Scan for the cell matching the given text and deliver its (x, y) coordinate at center. 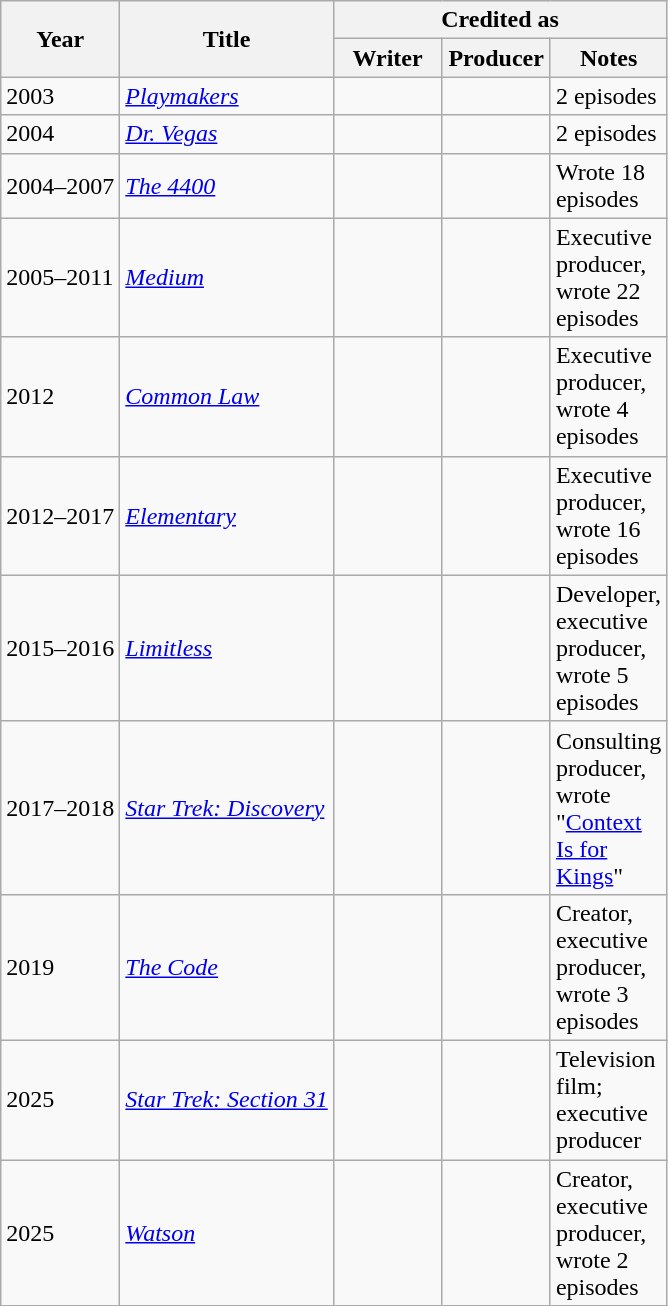
Executive producer, wrote 22 episodes (608, 278)
Producer (496, 58)
Television film; executive producer (608, 1100)
Star Trek: Section 31 (226, 1100)
Dr. Vegas (226, 134)
Developer, executive producer, wrote 5 episodes (608, 648)
Creator, executive producer, wrote 3 episodes (608, 967)
2015–2016 (60, 648)
Executive producer, wrote 4 episodes (608, 396)
Star Trek: Discovery (226, 808)
Creator, executive producer, wrote 2 episodes (608, 1233)
2012 (60, 396)
Medium (226, 278)
Common Law (226, 396)
Consulting producer, wrote "Context Is for Kings" (608, 808)
2003 (60, 96)
The 4400 (226, 186)
Elementary (226, 516)
Writer (388, 58)
Year (60, 39)
The Code (226, 967)
2005–2011 (60, 278)
Credited as (500, 20)
Wrote 18 episodes (608, 186)
Watson (226, 1233)
Executive producer, wrote 16 episodes (608, 516)
Notes (608, 58)
2019 (60, 967)
Limitless (226, 648)
Title (226, 39)
2012–2017 (60, 516)
2004 (60, 134)
Playmakers (226, 96)
2017–2018 (60, 808)
2004–2007 (60, 186)
